Return [X, Y] of the center of cell containing provided text 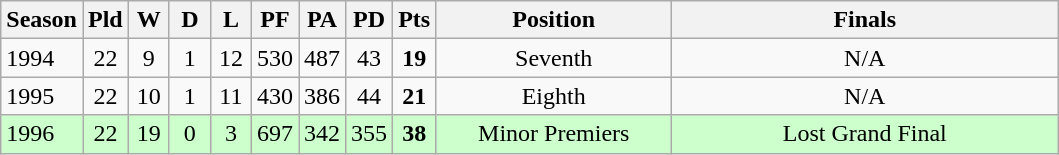
1994 [42, 58]
Finals [865, 20]
Minor Premiers [554, 134]
1995 [42, 96]
487 [322, 58]
1996 [42, 134]
D [190, 20]
9 [148, 58]
21 [414, 96]
0 [190, 134]
697 [274, 134]
342 [322, 134]
PD [370, 20]
Seventh [554, 58]
Pts [414, 20]
PA [322, 20]
PF [274, 20]
11 [230, 96]
38 [414, 134]
430 [274, 96]
Position [554, 20]
3 [230, 134]
L [230, 20]
355 [370, 134]
386 [322, 96]
10 [148, 96]
Eighth [554, 96]
Pld [105, 20]
Lost Grand Final [865, 134]
44 [370, 96]
W [148, 20]
Season [42, 20]
12 [230, 58]
530 [274, 58]
43 [370, 58]
